Identify which cell holds the provided text, then report its (x, y) central coordinate. 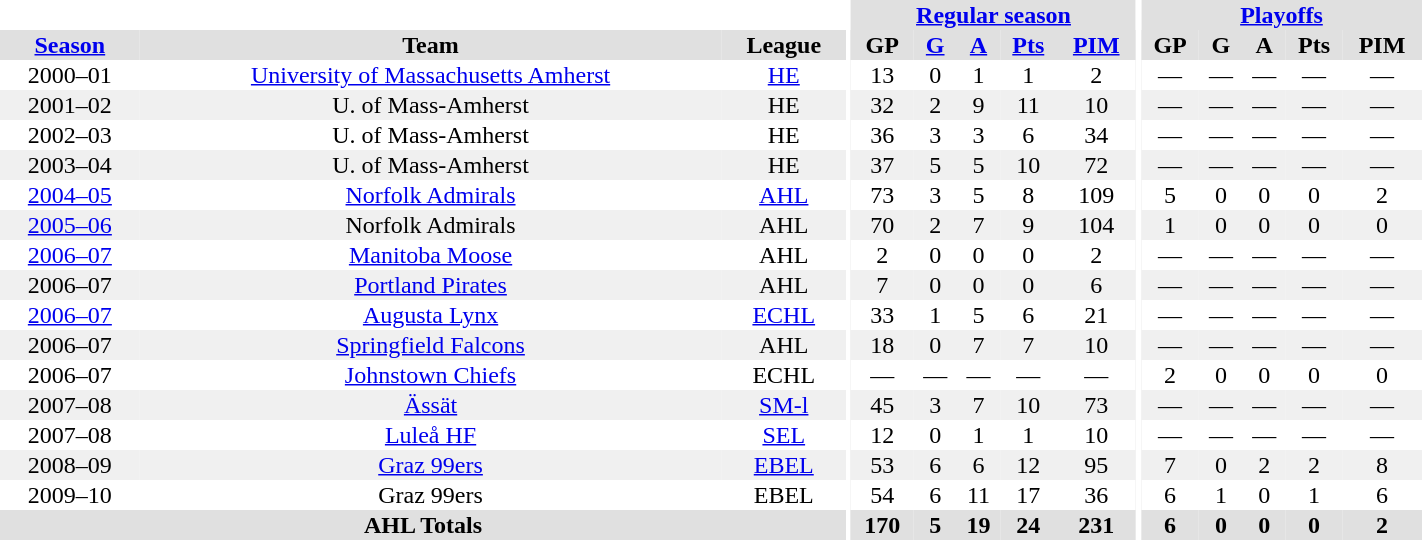
Portland Pirates (431, 285)
Season (70, 45)
2003–04 (70, 165)
Team (431, 45)
2008–09 (70, 465)
53 (882, 465)
SEL (784, 435)
Playoffs (1282, 15)
37 (882, 165)
13 (882, 75)
AHL Totals (423, 525)
Springfield Falcons (431, 345)
2005–06 (70, 225)
2002–03 (70, 135)
70 (882, 225)
Ässät (431, 405)
19 (978, 525)
104 (1096, 225)
54 (882, 495)
17 (1028, 495)
24 (1028, 525)
Johnstown Chiefs (431, 375)
109 (1096, 195)
SM-l (784, 405)
Augusta Lynx (431, 315)
95 (1096, 465)
45 (882, 405)
72 (1096, 165)
170 (882, 525)
21 (1096, 315)
231 (1096, 525)
2009–10 (70, 495)
Luleå HF (431, 435)
33 (882, 315)
League (784, 45)
34 (1096, 135)
2004–05 (70, 195)
32 (882, 105)
2001–02 (70, 105)
2000–01 (70, 75)
Regular season (994, 15)
University of Massachusetts Amherst (431, 75)
Manitoba Moose (431, 255)
18 (882, 345)
